Return the [X, Y] coordinate for the center point of the cell that contains the specified text.  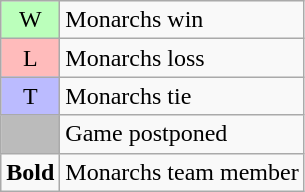
T [30, 96]
Bold [30, 172]
W [30, 20]
Monarchs tie [182, 96]
Monarchs loss [182, 58]
Game postponed [182, 134]
Monarchs team member [182, 172]
Monarchs win [182, 20]
L [30, 58]
